Extract the (x, y) coordinate from the center of the cell holding the provided text.  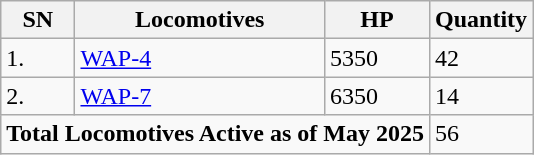
1. (38, 58)
14 (482, 96)
Quantity (482, 20)
HP (378, 20)
42 (482, 58)
2. (38, 96)
56 (482, 134)
5350 (378, 58)
6350 (378, 96)
WAP-4 (200, 58)
WAP-7 (200, 96)
Total Locomotives Active as of May 2025 (216, 134)
Locomotives (200, 20)
SN (38, 20)
